Scan for the cell matching the given text and deliver its [x, y] coordinate at center. 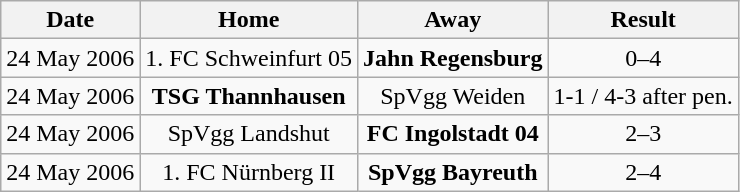
SpVgg Weiden [453, 96]
Home [249, 20]
Date [70, 20]
Jahn Regensburg [453, 58]
Result [643, 20]
SpVgg Bayreuth [453, 172]
FC Ingolstadt 04 [453, 134]
0–4 [643, 58]
1-1 / 4-3 after pen. [643, 96]
Away [453, 20]
2–4 [643, 172]
TSG Thannhausen [249, 96]
SpVgg Landshut [249, 134]
2–3 [643, 134]
1. FC Schweinfurt 05 [249, 58]
1. FC Nürnberg II [249, 172]
